Pinpoint the cell where the given text exists, returning its (x, y) midpoint coordinate. 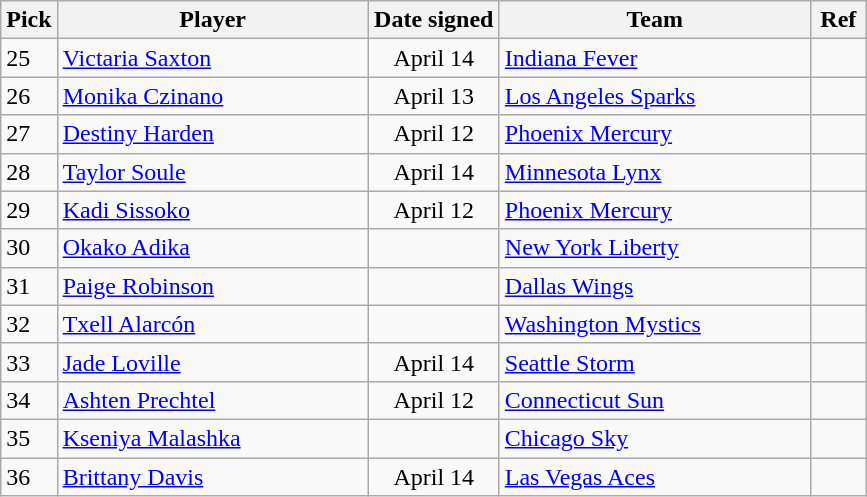
Dallas Wings (654, 286)
32 (29, 324)
25 (29, 58)
36 (29, 477)
Minnesota Lynx (654, 172)
31 (29, 286)
Okako Adika (212, 248)
Washington Mystics (654, 324)
29 (29, 210)
Date signed (434, 20)
Seattle Storm (654, 362)
Las Vegas Aces (654, 477)
Pick (29, 20)
Jade Loville (212, 362)
New York Liberty (654, 248)
Indiana Fever (654, 58)
Kseniya Malashka (212, 438)
Paige Robinson (212, 286)
Monika Czinano (212, 96)
35 (29, 438)
26 (29, 96)
Kadi Sissoko (212, 210)
Victaria Saxton (212, 58)
34 (29, 400)
Los Angeles Sparks (654, 96)
Taylor Soule (212, 172)
Ref (838, 20)
Txell Alarcón (212, 324)
27 (29, 134)
Chicago Sky (654, 438)
Team (654, 20)
28 (29, 172)
30 (29, 248)
Connecticut Sun (654, 400)
Brittany Davis (212, 477)
Destiny Harden (212, 134)
Ashten Prechtel (212, 400)
April 13 (434, 96)
33 (29, 362)
Player (212, 20)
